Find where the given text appears and provide that cell's center as [x, y] coordinate. 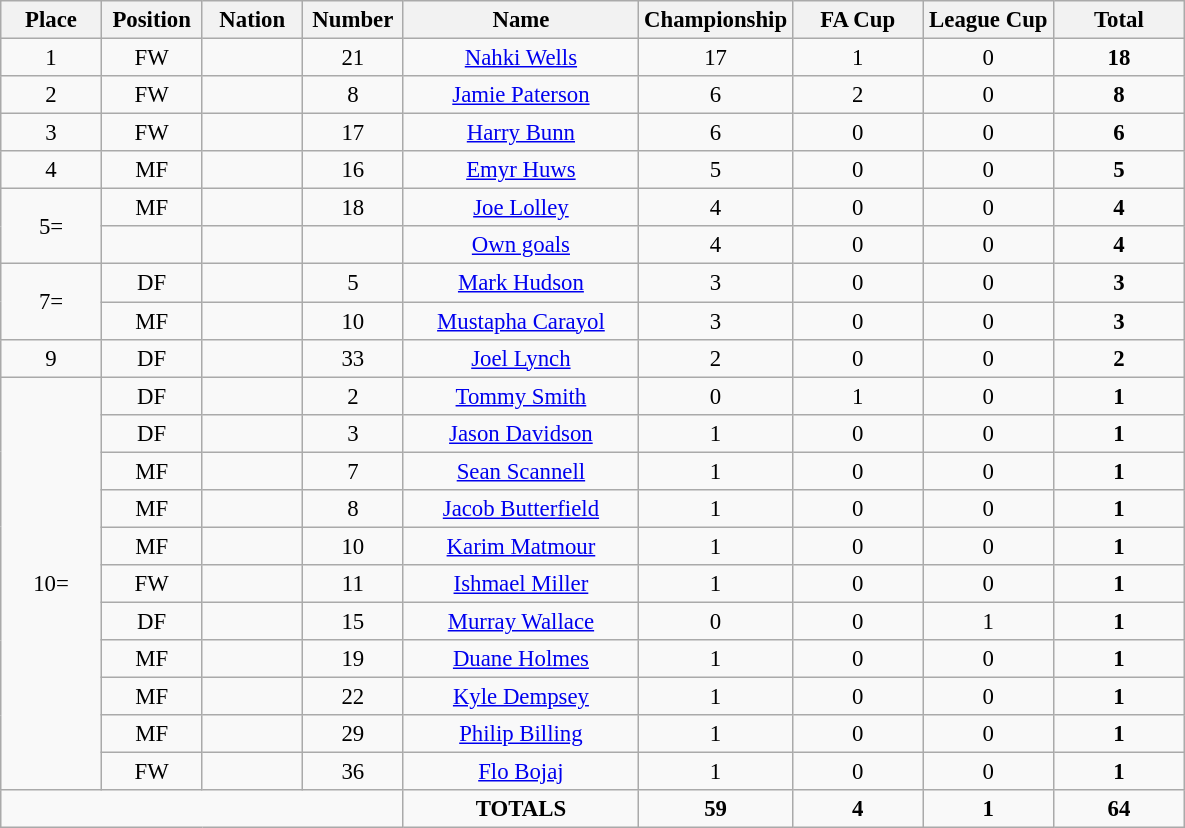
TOTALS [521, 809]
22 [354, 697]
Philip Billing [521, 734]
Jamie Paterson [521, 95]
FA Cup [858, 20]
59 [716, 809]
Mustapha Carayol [521, 321]
Position [152, 20]
Own goals [521, 245]
Total [1120, 20]
Emyr Huws [521, 170]
10= [52, 584]
Sean Scannell [521, 471]
Championship [716, 20]
9 [52, 358]
Joel Lynch [521, 358]
Flo Bojaj [521, 772]
Name [521, 20]
16 [354, 170]
League Cup [988, 20]
Kyle Dempsey [521, 697]
Duane Holmes [521, 659]
33 [354, 358]
15 [354, 621]
Nation [252, 20]
Karim Matmour [521, 546]
Mark Hudson [521, 283]
Joe Lolley [521, 208]
Nahki Wells [521, 58]
Place [52, 20]
36 [354, 772]
Harry Bunn [521, 133]
Ishmael Miller [521, 584]
Jacob Butterfield [521, 509]
5= [52, 226]
Tommy Smith [521, 396]
29 [354, 734]
7= [52, 302]
7 [354, 471]
Jason Davidson [521, 433]
Murray Wallace [521, 621]
21 [354, 58]
11 [354, 584]
Number [354, 20]
64 [1120, 809]
19 [354, 659]
